Return [X, Y] of the center of cell containing provided text 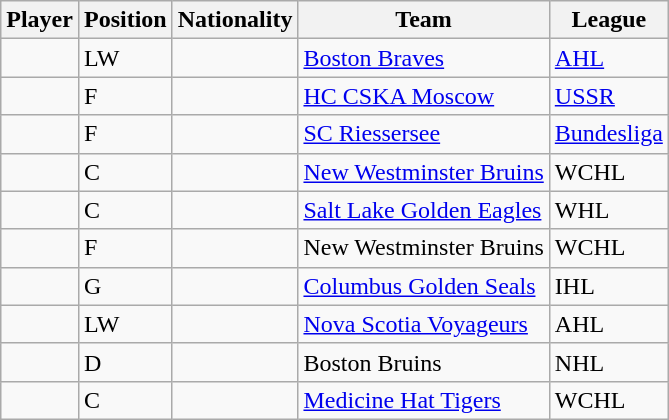
Medicine Hat Tigers [424, 400]
NHL [608, 362]
G [125, 286]
Position [125, 20]
Player [40, 20]
SC Riessersee [424, 134]
Salt Lake Golden Eagles [424, 210]
IHL [608, 286]
Nationality [235, 20]
USSR [608, 96]
HC CSKA Moscow [424, 96]
Boston Braves [424, 58]
Nova Scotia Voyageurs [424, 324]
Team [424, 20]
WHL [608, 210]
League [608, 20]
Columbus Golden Seals [424, 286]
Bundesliga [608, 134]
Boston Bruins [424, 362]
D [125, 362]
